Detect which cell encompasses the target text, then output its (X, Y) center coordinate. 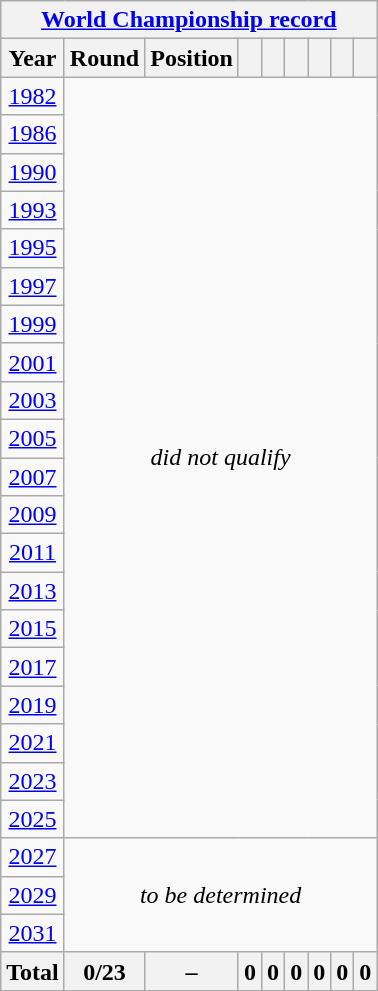
2005 (33, 438)
2007 (33, 477)
2015 (33, 629)
2019 (33, 705)
1995 (33, 248)
1993 (33, 210)
Total (33, 971)
2013 (33, 591)
2017 (33, 667)
– (192, 971)
2011 (33, 553)
2029 (33, 895)
1999 (33, 324)
1986 (33, 134)
2021 (33, 743)
1997 (33, 286)
to be determined (220, 895)
Year (33, 58)
2027 (33, 857)
2031 (33, 933)
2001 (33, 362)
0/23 (104, 971)
did not qualify (220, 458)
1990 (33, 172)
World Championship record (189, 20)
2009 (33, 515)
2025 (33, 819)
2023 (33, 781)
2003 (33, 400)
Position (192, 58)
1982 (33, 96)
Round (104, 58)
